Identify which cell holds the provided text, then report its (x, y) central coordinate. 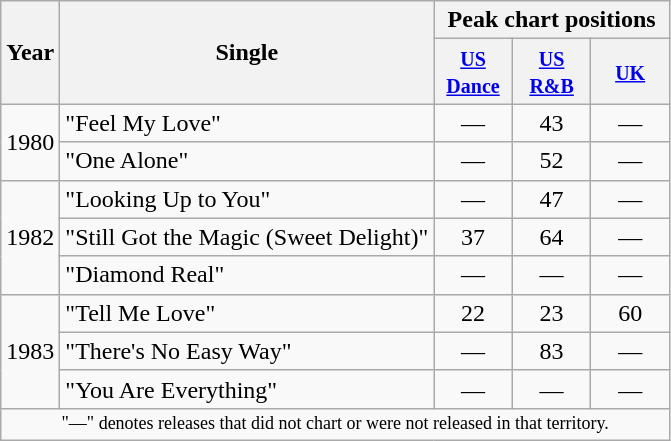
37 (474, 237)
60 (630, 313)
Peak chart positions (552, 20)
43 (552, 123)
"Looking Up to You" (247, 199)
"—" denotes releases that did not chart or were not released in that territory. (336, 424)
1982 (30, 237)
Year (30, 52)
1983 (30, 351)
1980 (30, 142)
"One Alone" (247, 161)
52 (552, 161)
UK (630, 72)
83 (552, 351)
"Tell Me Love" (247, 313)
"Feel My Love" (247, 123)
Single (247, 52)
US R&B (552, 72)
23 (552, 313)
"You Are Everything" (247, 389)
47 (552, 199)
"Still Got the Magic (Sweet Delight)" (247, 237)
"Diamond Real" (247, 275)
64 (552, 237)
"There's No Easy Way" (247, 351)
US Dance (474, 72)
22 (474, 313)
